Scan for the cell matching the given text and deliver its [X, Y] coordinate at center. 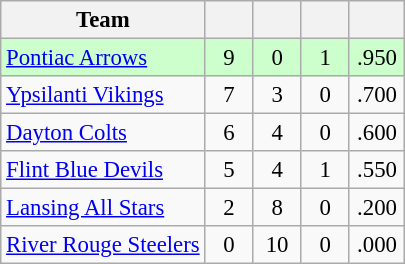
7 [229, 95]
.700 [377, 95]
.550 [377, 170]
8 [277, 208]
5 [229, 170]
Ypsilanti Vikings [103, 95]
Flint Blue Devils [103, 170]
3 [277, 95]
6 [229, 133]
Dayton Colts [103, 133]
Lansing All Stars [103, 208]
.950 [377, 58]
.000 [377, 245]
.200 [377, 208]
10 [277, 245]
Team [103, 20]
2 [229, 208]
River Rouge Steelers [103, 245]
9 [229, 58]
.600 [377, 133]
Pontiac Arrows [103, 58]
